Return the (X, Y) coordinate for the center point of the cell that contains the specified text.  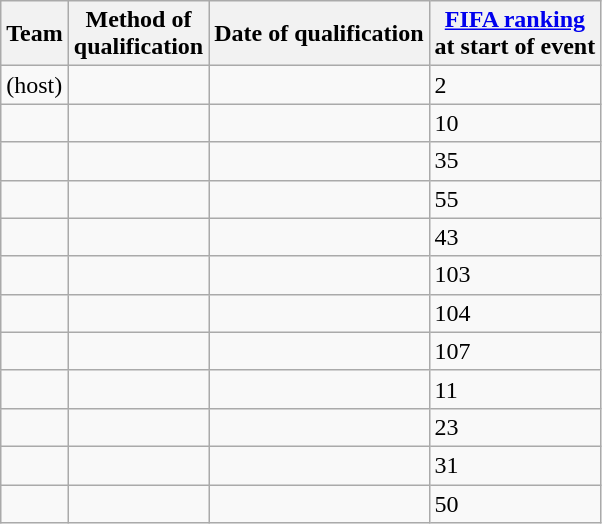
Date of qualification (319, 34)
50 (515, 503)
11 (515, 389)
2 (515, 85)
23 (515, 427)
Team (35, 34)
104 (515, 313)
31 (515, 465)
(host) (35, 85)
Method ofqualification (138, 34)
10 (515, 123)
103 (515, 275)
43 (515, 237)
FIFA rankingat start of event (515, 34)
107 (515, 351)
35 (515, 161)
55 (515, 199)
